Return the [X, Y] coordinate for the center point of the cell that contains the specified text.  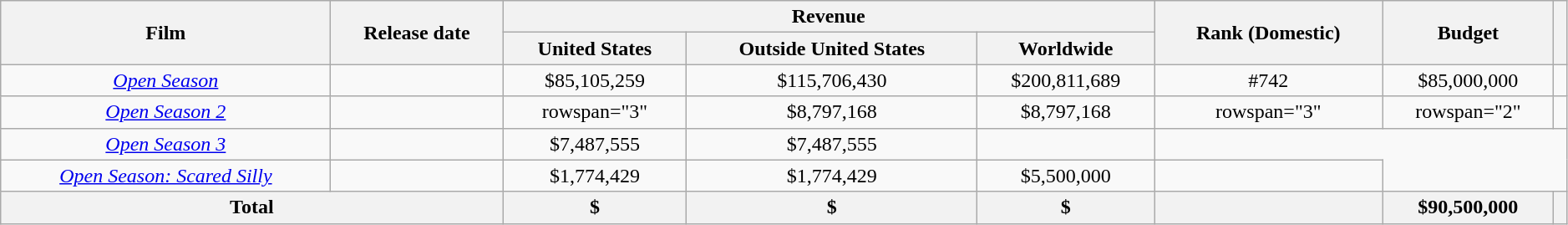
Total [252, 207]
Revenue [829, 17]
Open Season 2 [165, 112]
$200,811,689 [1066, 80]
$90,500,000 [1469, 207]
Rank (Domestic) [1268, 33]
#742 [1268, 80]
Budget [1469, 33]
Open Season [165, 80]
Open Season 3 [165, 144]
Outside United States [832, 49]
United States [595, 49]
rowspan="2" [1469, 112]
$85,105,259 [595, 80]
$5,500,000 [1066, 176]
$85,000,000 [1469, 80]
Open Season: Scared Silly [165, 176]
$115,706,430 [832, 80]
Release date [417, 33]
Film [165, 33]
Worldwide [1066, 49]
